Extract the (X, Y) coordinate from the center of the cell holding the provided text.  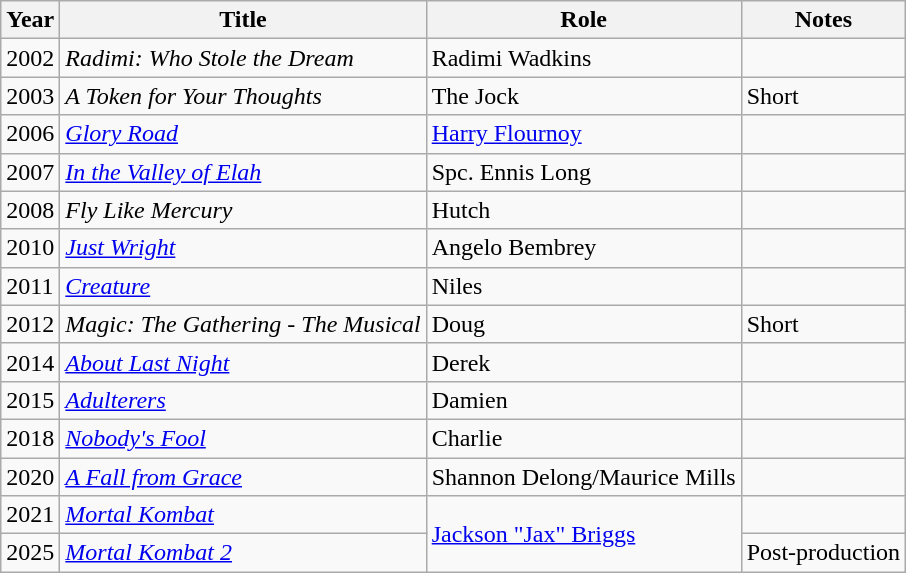
Adulterers (243, 400)
Post-production (823, 553)
In the Valley of Elah (243, 172)
Hutch (584, 210)
A Token for Your Thoughts (243, 96)
2020 (30, 477)
Creature (243, 286)
Damien (584, 400)
A Fall from Grace (243, 477)
2015 (30, 400)
Title (243, 20)
Radimi: Who Stole the Dream (243, 58)
2003 (30, 96)
Charlie (584, 438)
2002 (30, 58)
Fly Like Mercury (243, 210)
Spc. Ennis Long (584, 172)
Magic: The Gathering - The Musical (243, 324)
Doug (584, 324)
Angelo Bembrey (584, 248)
About Last Night (243, 362)
2011 (30, 286)
2007 (30, 172)
2018 (30, 438)
Notes (823, 20)
2021 (30, 515)
2014 (30, 362)
Harry Flournoy (584, 134)
Nobody's Fool (243, 438)
2006 (30, 134)
2008 (30, 210)
Jackson "Jax" Briggs (584, 534)
Role (584, 20)
Glory Road (243, 134)
Derek (584, 362)
Niles (584, 286)
2010 (30, 248)
Just Wright (243, 248)
2025 (30, 553)
Mortal Kombat 2 (243, 553)
The Jock (584, 96)
Shannon Delong/Maurice Mills (584, 477)
2012 (30, 324)
Mortal Kombat (243, 515)
Year (30, 20)
Radimi Wadkins (584, 58)
